From the cell containing the given text, extract its center point as (x, y) coordinate. 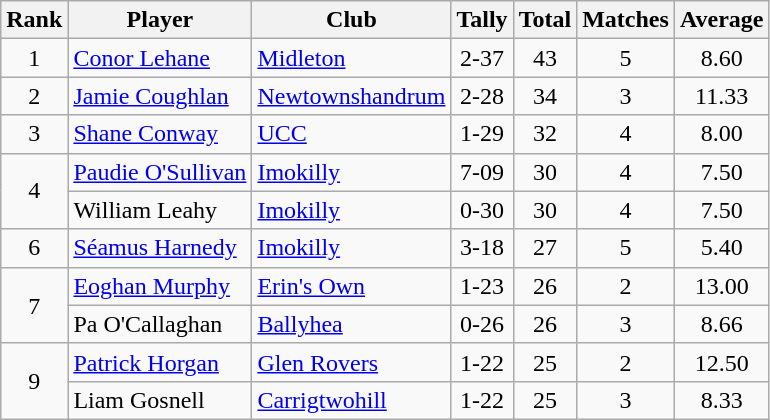
Average (722, 20)
2-28 (482, 96)
1-23 (482, 286)
0-30 (482, 210)
27 (545, 248)
34 (545, 96)
7 (34, 305)
Shane Conway (160, 134)
Tally (482, 20)
Pa O'Callaghan (160, 324)
43 (545, 58)
Conor Lehane (160, 58)
9 (34, 381)
8.00 (722, 134)
7-09 (482, 172)
8.66 (722, 324)
8.60 (722, 58)
Matches (626, 20)
1-29 (482, 134)
Glen Rovers (352, 362)
5.40 (722, 248)
Patrick Horgan (160, 362)
Eoghan Murphy (160, 286)
Jamie Coughlan (160, 96)
11.33 (722, 96)
32 (545, 134)
0-26 (482, 324)
Erin's Own (352, 286)
Carrigtwohill (352, 400)
Newtownshandrum (352, 96)
Total (545, 20)
Séamus Harnedy (160, 248)
Ballyhea (352, 324)
Liam Gosnell (160, 400)
8.33 (722, 400)
1 (34, 58)
Rank (34, 20)
3-18 (482, 248)
Player (160, 20)
13.00 (722, 286)
6 (34, 248)
Paudie O'Sullivan (160, 172)
William Leahy (160, 210)
Midleton (352, 58)
Club (352, 20)
2-37 (482, 58)
12.50 (722, 362)
UCC (352, 134)
